Output the [X, Y] coordinate of the center of the cell containing the given text.  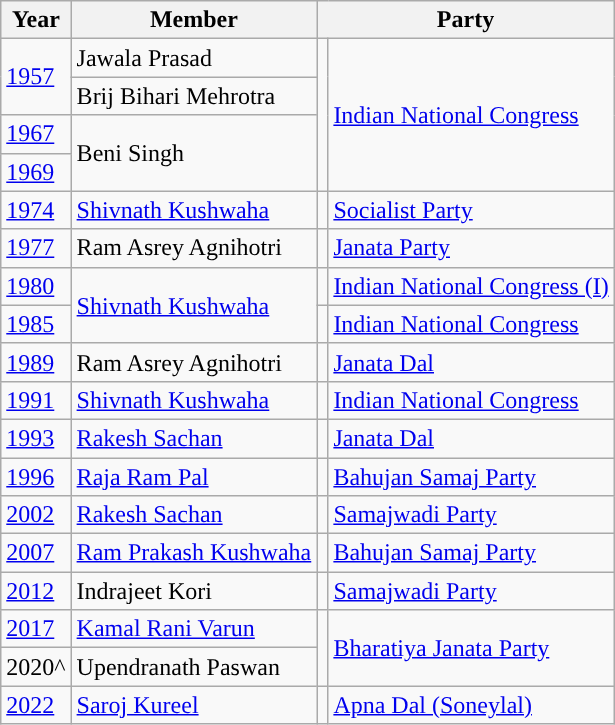
Upendranath Paswan [194, 667]
1996 [36, 477]
Member [194, 20]
1974 [36, 210]
2022 [36, 705]
Year [36, 20]
1989 [36, 362]
Indian National Congress (I) [471, 286]
1993 [36, 438]
1980 [36, 286]
1991 [36, 400]
Apna Dal (Soneylal) [471, 705]
Jawala Prasad [194, 58]
Saroj Kureel [194, 705]
Socialist Party [471, 210]
2020^ [36, 667]
Bharatiya Janata Party [471, 648]
Brij Bihari Mehrotra [194, 96]
Raja Ram Pal [194, 477]
2012 [36, 591]
Ram Prakash Kushwaha [194, 553]
1977 [36, 248]
Kamal Rani Varun [194, 629]
Party [466, 20]
Janata Party [471, 248]
1969 [36, 172]
2002 [36, 515]
1957 [36, 77]
2017 [36, 629]
Beni Singh [194, 153]
1967 [36, 134]
1985 [36, 324]
2007 [36, 553]
Indrajeet Kori [194, 591]
